Scan for the cell matching the given text and deliver its [X, Y] coordinate at center. 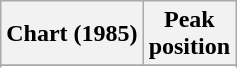
Peakposition [189, 34]
Chart (1985) [72, 34]
